Return [x, y] of the center of cell containing provided text 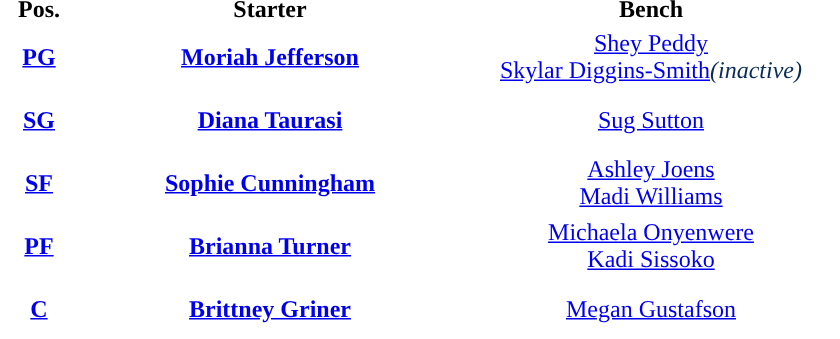
Ashley JoensMadi Williams [651, 183]
SG [39, 120]
PG [39, 57]
Sug Sutton [651, 120]
Michaela OnyenwereKadi Sissoko [651, 246]
Moriah Jefferson [270, 57]
Diana Taurasi [270, 120]
Megan Gustafson [651, 309]
Sophie Cunningham [270, 183]
Shey PeddySkylar Diggins-Smith(inactive) [651, 57]
Brittney Griner [270, 309]
Brianna Turner [270, 246]
PF [39, 246]
C [39, 309]
SF [39, 183]
